Find where the given text appears and provide that cell's center as (X, Y) coordinate. 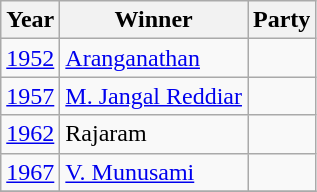
Year (30, 20)
V. Munusami (154, 172)
Aranganathan (154, 58)
Party (282, 20)
M. Jangal Reddiar (154, 96)
1957 (30, 96)
Rajaram (154, 134)
1952 (30, 58)
Winner (154, 20)
1967 (30, 172)
1962 (30, 134)
